Extract the (X, Y) coordinate from the center of the cell holding the provided text.  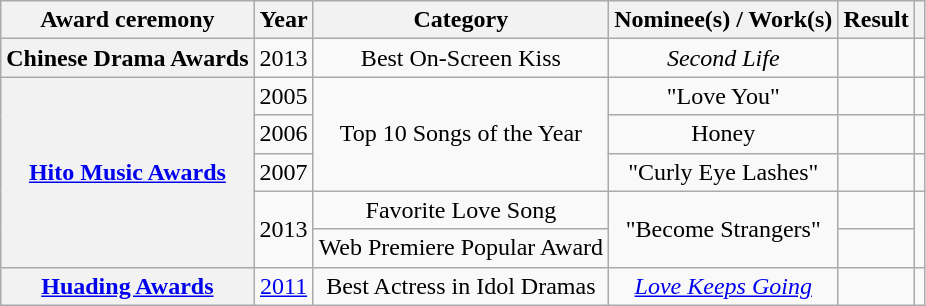
Web Premiere Popular Award (461, 248)
Huading Awards (128, 286)
Top 10 Songs of the Year (461, 134)
Second Life (724, 58)
2007 (284, 172)
2011 (284, 286)
"Curly Eye Lashes" (724, 172)
Category (461, 20)
Award ceremony (128, 20)
Love Keeps Going (724, 286)
2005 (284, 96)
Result (876, 20)
Best Actress in Idol Dramas (461, 286)
Honey (724, 134)
2006 (284, 134)
Hito Music Awards (128, 172)
"Love You" (724, 96)
"Become Strangers" (724, 229)
Chinese Drama Awards (128, 58)
Year (284, 20)
Best On-Screen Kiss (461, 58)
Favorite Love Song (461, 210)
Nominee(s) / Work(s) (724, 20)
